Scan for the cell matching the given text and deliver its [x, y] coordinate at center. 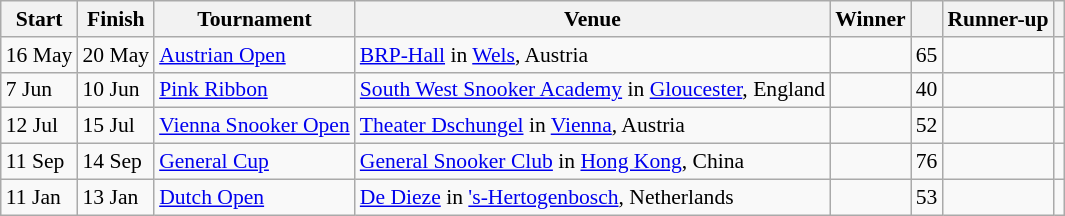
11 Sep [40, 162]
76 [927, 162]
7 Jun [40, 90]
General Cup [254, 162]
Theater Dschungel in Vienna, Austria [592, 126]
South West Snooker Academy in Gloucester, England [592, 90]
65 [927, 55]
10 Jun [116, 90]
De Dieze in 's-Hertogenbosch, Netherlands [592, 197]
Tournament [254, 19]
Runner-up [998, 19]
Winner [870, 19]
14 Sep [116, 162]
Dutch Open [254, 197]
12 Jul [40, 126]
BRP-Hall in Wels, Austria [592, 55]
11 Jan [40, 197]
General Snooker Club in Hong Kong, China [592, 162]
Finish [116, 19]
40 [927, 90]
16 May [40, 55]
Pink Ribbon [254, 90]
Start [40, 19]
Venue [592, 19]
15 Jul [116, 126]
20 May [116, 55]
Vienna Snooker Open [254, 126]
Austrian Open [254, 55]
53 [927, 197]
13 Jan [116, 197]
52 [927, 126]
